Output the (x, y) coordinate of the center of the cell containing the given text.  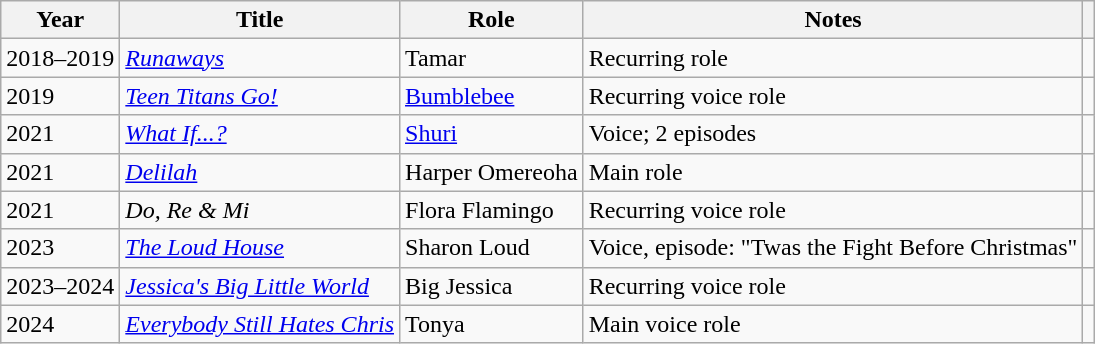
2024 (60, 324)
Role (492, 20)
What If...? (260, 134)
Main voice role (833, 324)
2023–2024 (60, 286)
2023 (60, 248)
Everybody Still Hates Chris (260, 324)
Big Jessica (492, 286)
2018–2019 (60, 58)
Flora Flamingo (492, 210)
The Loud House (260, 248)
Tonya (492, 324)
Sharon Loud (492, 248)
Teen Titans Go! (260, 96)
Runaways (260, 58)
Harper Omereoha (492, 172)
Title (260, 20)
Jessica's Big Little World (260, 286)
Voice; 2 episodes (833, 134)
Do, Re & Mi (260, 210)
Recurring role (833, 58)
Bumblebee (492, 96)
Delilah (260, 172)
2019 (60, 96)
Tamar (492, 58)
Voice, episode: "Twas the Fight Before Christmas" (833, 248)
Notes (833, 20)
Shuri (492, 134)
Main role (833, 172)
Year (60, 20)
